From the cell containing the given text, extract its center point as (x, y) coordinate. 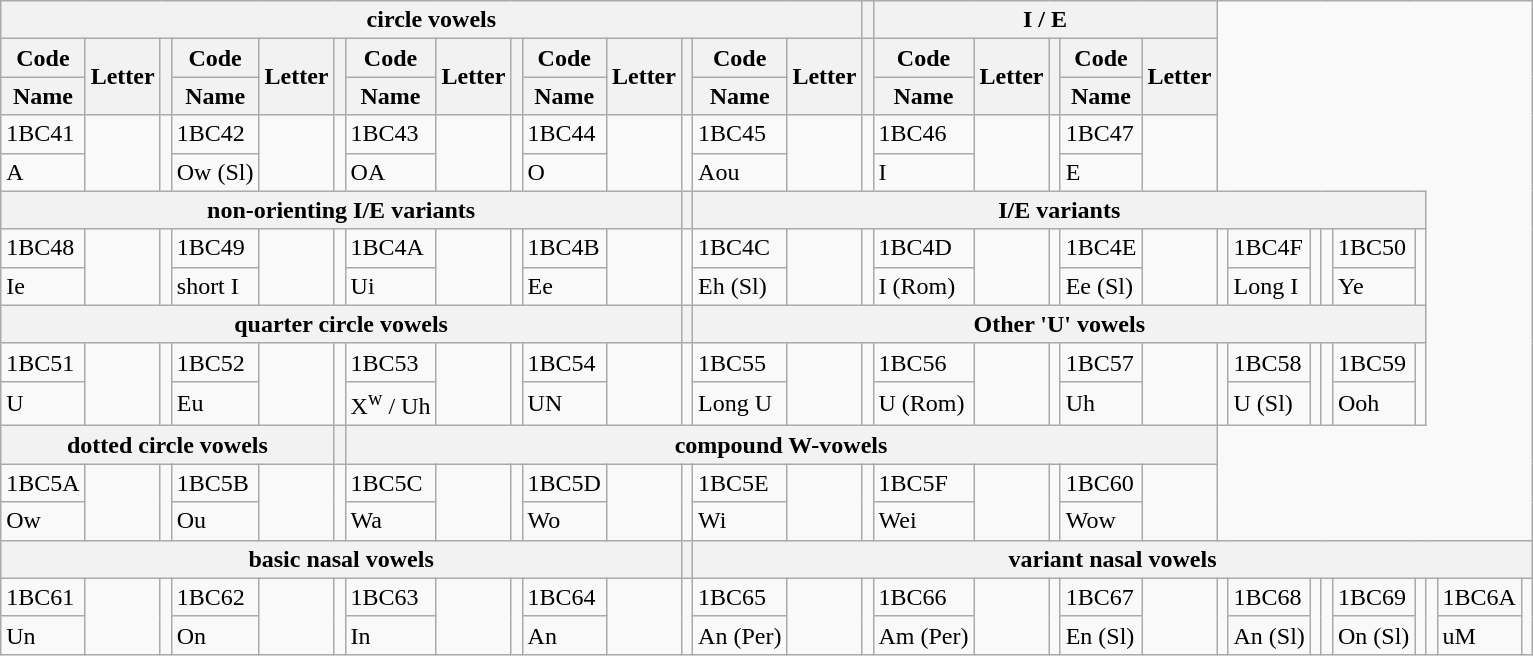
short I (215, 286)
variant nasal vowels (1113, 559)
basic nasal vowels (342, 559)
1BC5C (390, 483)
UN (564, 404)
1BC48 (43, 248)
Ie (43, 286)
U (43, 404)
1BC47 (1101, 134)
Uh (1101, 404)
I (924, 172)
Ye (1373, 286)
I (Rom) (924, 286)
1BC4E (1101, 248)
Eh (Sl) (740, 286)
1BC44 (564, 134)
On (215, 635)
1BC57 (1101, 362)
1BC6A (1479, 597)
An (Per) (740, 635)
1BC51 (43, 362)
I/E variants (1060, 210)
1BC55 (740, 362)
1BC66 (924, 597)
1BC5A (43, 483)
Wei (924, 521)
1BC45 (740, 134)
1BC49 (215, 248)
1BC59 (1373, 362)
1BC64 (564, 597)
non-orienting I/E variants (342, 210)
Ow (Sl) (215, 172)
1BC69 (1373, 597)
1BC5F (924, 483)
1BC50 (1373, 248)
O (564, 172)
Wa (390, 521)
Wi (740, 521)
1BC60 (1101, 483)
Eu (215, 404)
1BC58 (1269, 362)
Xw / Uh (390, 404)
Ee (Sl) (1101, 286)
1BC53 (390, 362)
Ooh (1373, 404)
dotted circle vowels (168, 445)
1BC41 (43, 134)
uM (1479, 635)
E (1101, 172)
1BC5E (740, 483)
Ou (215, 521)
1BC4A (390, 248)
1BC43 (390, 134)
1BC61 (43, 597)
Am (Per) (924, 635)
Long I (1269, 286)
En (Sl) (1101, 635)
U (Sl) (1269, 404)
OA (390, 172)
1BC62 (215, 597)
1BC68 (1269, 597)
1BC46 (924, 134)
Wo (564, 521)
1BC65 (740, 597)
Wow (1101, 521)
1BC5B (215, 483)
1BC4B (564, 248)
Other 'U' vowels (1060, 324)
1BC5D (564, 483)
Ui (390, 286)
A (43, 172)
1BC54 (564, 362)
1BC67 (1101, 597)
1BC63 (390, 597)
compound W-vowels (781, 445)
circle vowels (432, 20)
An (Sl) (1269, 635)
Aou (740, 172)
quarter circle vowels (342, 324)
1BC4C (740, 248)
An (564, 635)
Un (43, 635)
1BC4F (1269, 248)
1BC4D (924, 248)
Ee (564, 286)
Ow (43, 521)
On (Sl) (1373, 635)
Long U (740, 404)
1BC56 (924, 362)
U (Rom) (924, 404)
1BC42 (215, 134)
In (390, 635)
I / E (1045, 20)
1BC52 (215, 362)
